From the cell containing the given text, extract its center point as (x, y) coordinate. 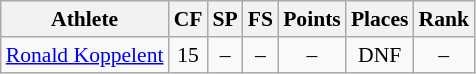
CF (188, 19)
SP (224, 19)
Rank (444, 19)
Ronald Koppelent (85, 55)
Points (312, 19)
DNF (380, 55)
Athlete (85, 19)
15 (188, 55)
FS (260, 19)
Places (380, 19)
